Pinpoint the cell where the given text exists, returning its (x, y) midpoint coordinate. 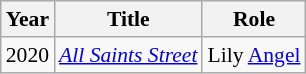
Title (128, 19)
2020 (28, 55)
Year (28, 19)
Role (254, 19)
All Saints Street (128, 55)
Lily Angel (254, 55)
